Detect which cell encompasses the target text, then output its [x, y] center coordinate. 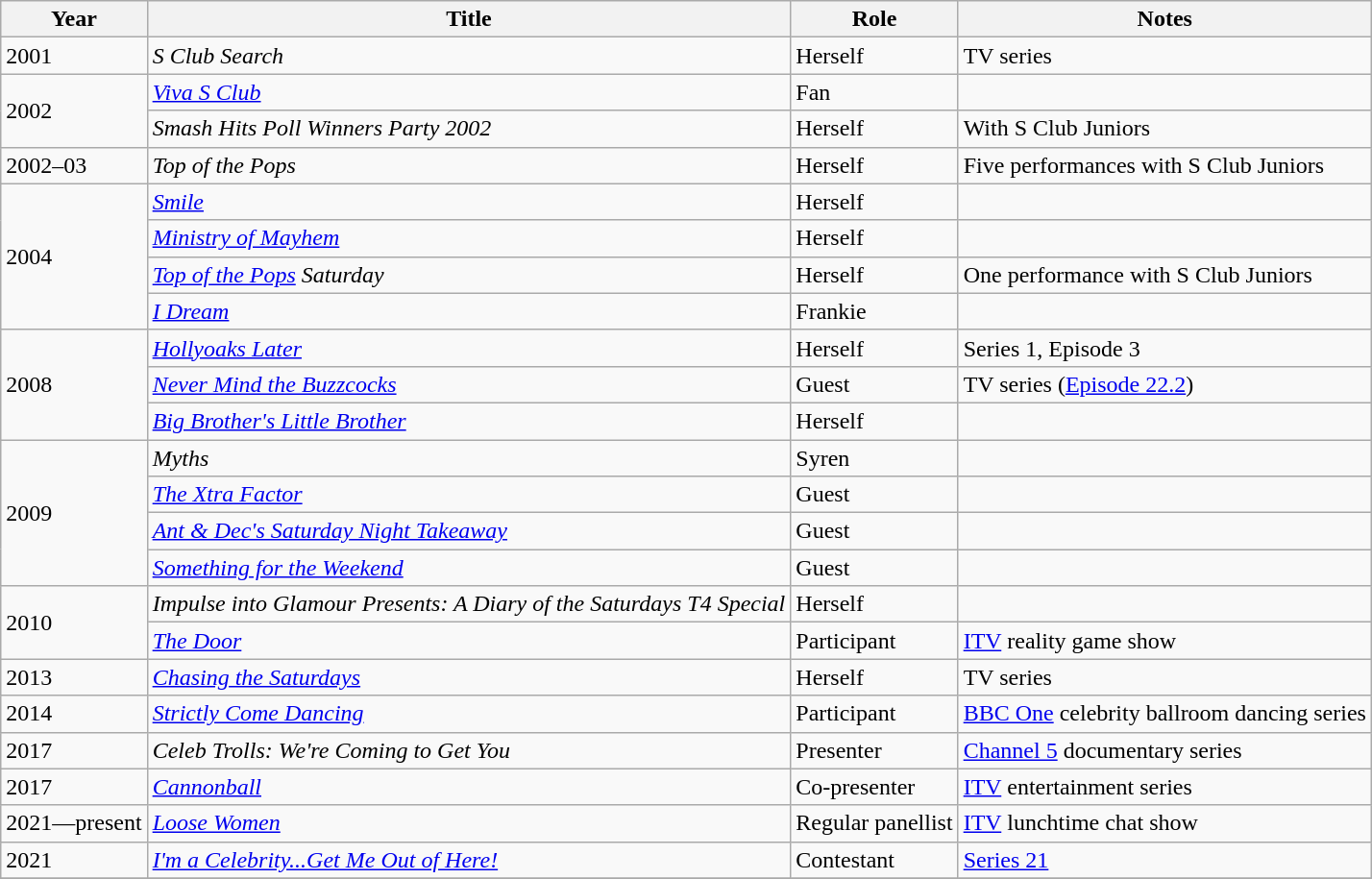
TV series (Episode 22.2) [1164, 384]
One performance with S Club Juniors [1164, 275]
Frankie [874, 311]
Chasing the Saturdays [469, 677]
Celeb Trolls: We're Coming to Get You [469, 750]
Five performances with S Club Juniors [1164, 165]
2002–03 [74, 165]
Myths [469, 458]
Strictly Come Dancing [469, 714]
I'm a Celebrity...Get Me Out of Here! [469, 860]
Contestant [874, 860]
2008 [74, 384]
Never Mind the Buzzcocks [469, 384]
Ant & Dec's Saturday Night Takeaway [469, 531]
Presenter [874, 750]
Ministry of Mayhem [469, 238]
Impulse into Glamour Presents: A Diary of the Saturdays T4 Special [469, 604]
Hollyoaks Later [469, 348]
Regular panellist [874, 823]
The Xtra Factor [469, 495]
Role [874, 19]
2001 [74, 56]
Year [74, 19]
2002 [74, 110]
2021—present [74, 823]
Cannonball [469, 787]
I Dream [469, 311]
2021 [74, 860]
Title [469, 19]
Series 1, Episode 3 [1164, 348]
BBC One celebrity ballroom dancing series [1164, 714]
Big Brother's Little Brother [469, 421]
S Club Search [469, 56]
2009 [74, 513]
2010 [74, 623]
Channel 5 documentary series [1164, 750]
The Door [469, 641]
Top of the Pops Saturday [469, 275]
ITV entertainment series [1164, 787]
Smile [469, 202]
Fan [874, 92]
2004 [74, 256]
ITV lunchtime chat show [1164, 823]
Something for the Weekend [469, 568]
With S Club Juniors [1164, 129]
Viva S Club [469, 92]
Syren [874, 458]
Loose Women [469, 823]
Co-presenter [874, 787]
Smash Hits Poll Winners Party 2002 [469, 129]
2013 [74, 677]
ITV reality game show [1164, 641]
2014 [74, 714]
Top of the Pops [469, 165]
Series 21 [1164, 860]
Notes [1164, 19]
